Extract the [x, y] coordinate from the center of the cell holding the provided text.  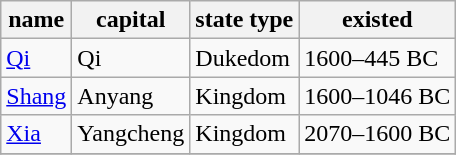
state type [244, 20]
capital [131, 20]
name [36, 20]
1600–1046 BC [378, 96]
Dukedom [244, 58]
Yangcheng [131, 134]
Xia [36, 134]
1600–445 BC [378, 58]
2070–1600 BC [378, 134]
existed [378, 20]
Shang [36, 96]
Anyang [131, 96]
